For the text-containing cell, return its midpoint in [X, Y] coordinate format. 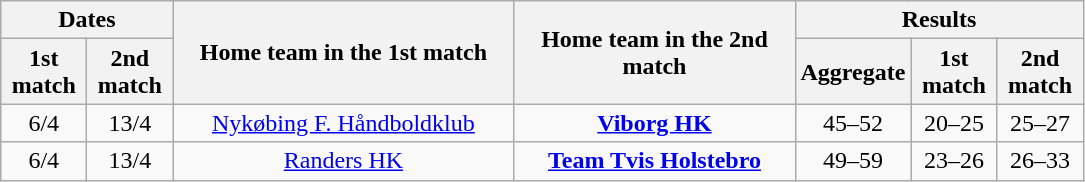
Randers HK [344, 161]
25–27 [1040, 123]
Viborg HK [654, 123]
Team Tvis Holstebro [654, 161]
Dates [87, 20]
Aggregate [853, 72]
20–25 [954, 123]
45–52 [853, 123]
Nykøbing F. Håndboldklub [344, 123]
23–26 [954, 161]
Home team in the 2nd match [654, 52]
26–33 [1040, 161]
Home team in the 1st match [344, 52]
49–59 [853, 161]
Results [939, 20]
